Search for the cell housing the specified text and yield its (X, Y) center coordinate. 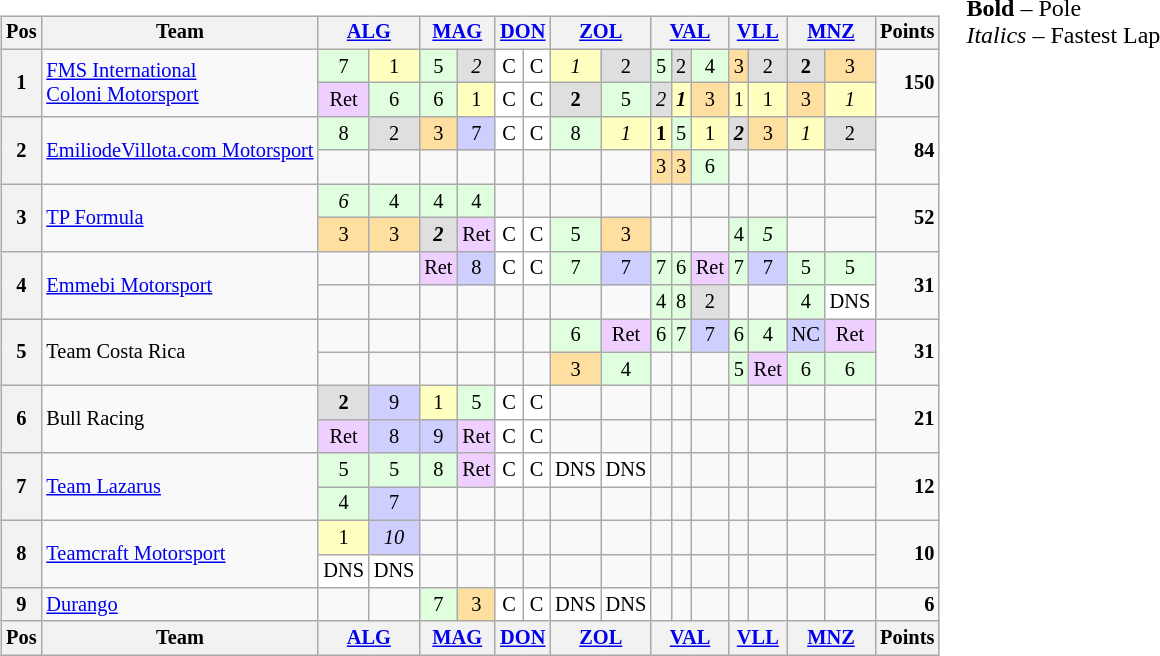
TP Formula (180, 218)
Emmebi Motorsport (180, 284)
21 (907, 420)
52 (907, 218)
FMS International Coloni Motorsport (180, 82)
Bull Racing (180, 420)
150 (907, 82)
Durango (180, 605)
NC (806, 336)
84 (907, 150)
EmiliodeVillota.com Motorsport (180, 150)
Team Costa Rica (180, 352)
Team Lazarus (180, 486)
Teamcraft Motorsport (180, 554)
12 (907, 486)
